Output the [x, y] coordinate of the center of the cell containing the given text.  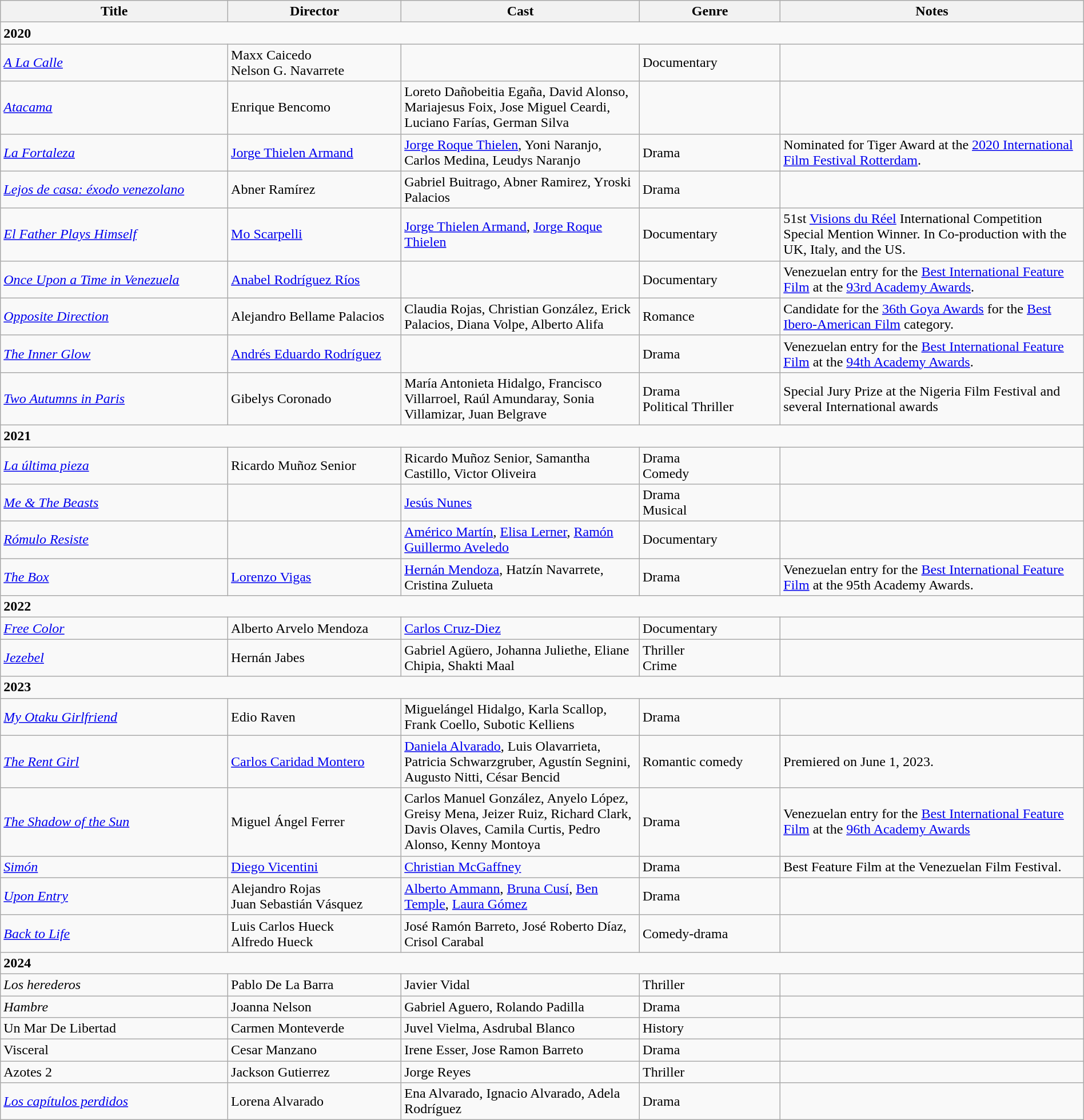
Title [114, 11]
History [710, 1029]
Javier Vidal [520, 985]
Carlos Caridad Montero [314, 762]
The Shadow of the Sun [114, 822]
Jorge Thielen Armand [314, 152]
Lorena Alvarado [314, 1101]
Hernán Mendoza, Hatzín Navarrete, Cristina Zulueta [520, 577]
The Rent Girl [114, 762]
DramaPolitical Thriller [710, 398]
Alberto Ammann, Bruna Cusí, Ben Temple, Laura Gómez [520, 896]
Venezuelan entry for the Best International Feature Film at the 94th Academy Awards. [932, 353]
Back to Life [114, 933]
Rómulo Resiste [114, 540]
Los capítulos perdidos [114, 1101]
Joanna Nelson [314, 1007]
Once Upon a Time in Venezuela [114, 279]
Free Color [114, 628]
Alejandro RojasJuan Sebastián Vásquez [314, 896]
Comedy-drama [710, 933]
2021 [542, 436]
La Fortaleza [114, 152]
Director [314, 11]
51st Visions du Réel International Competition Special Mention Winner. In Co-production with the UK, Italy, and the US. [932, 234]
Upon Entry [114, 896]
Gibelys Coronado [314, 398]
Alberto Arvelo Mendoza [314, 628]
DramaComedy [710, 465]
ThrillerCrime [710, 657]
Hambre [114, 1007]
Los herederos [114, 985]
Ena Alvarado, Ignacio Alvarado, Adela Rodríguez [520, 1101]
Abner Ramírez [314, 190]
Jackson Gutierrez [314, 1072]
DramaMusical [710, 503]
Visceral [114, 1050]
Pablo De La Barra [314, 985]
Jorge Roque Thielen, Yoni Naranjo, Carlos Medina, Leudys Naranjo [520, 152]
Ricardo Muñoz Senior [314, 465]
Azotes 2 [114, 1072]
Lejos de casa: éxodo venezolano [114, 190]
Diego Vicentini [314, 867]
A La Calle [114, 63]
Notes [932, 11]
El Father Plays Himself [114, 234]
Candidate for the 36th Goya Awards for the Best Ibero-American Film category. [932, 317]
Best Feature Film at the Venezuelan Film Festival. [932, 867]
Me & The Beasts [114, 503]
Cast [520, 11]
Ricardo Muñoz Senior, Samantha Castillo, Victor Oliveira [520, 465]
Cesar Manzano [314, 1050]
Romance [710, 317]
Premiered on June 1, 2023. [932, 762]
Genre [710, 11]
Américo Martín, Elisa Lerner, Ramón Guillermo Aveledo [520, 540]
Gabriel Buitrago, Abner Ramirez, Yroski Palacios [520, 190]
Lorenzo Vigas [314, 577]
Enrique Bencomo [314, 107]
María Antonieta Hidalgo, Francisco Villarroel, Raúl Amundaray, Sonia Villamizar, Juan Belgrave [520, 398]
2024 [542, 963]
Venezuelan entry for the Best International Feature Film at the 95th Academy Awards. [932, 577]
Venezuelan entry for the Best International Feature Film at the 93rd Academy Awards. [932, 279]
2023 [542, 687]
Carlos Manuel González, Anyelo López, Greisy Mena, Jeizer Ruiz, Richard Clark, Davis Olaves, Camila Curtis, Pedro Alonso, Kenny Montoya [520, 822]
Gabriel Agüero, Johanna Juliethe, Eliane Chipia, Shakti Maal [520, 657]
Venezuelan entry for the Best International Feature Film at the 96th Academy Awards [932, 822]
My Otaku Girlfriend [114, 717]
Hernán Jabes [314, 657]
Un Mar De Libertad [114, 1029]
Jezebel [114, 657]
Simón [114, 867]
Christian McGaffney [520, 867]
Romantic comedy [710, 762]
Maxx CaicedoNelson G. Navarrete [314, 63]
Andrés Eduardo Rodríguez [314, 353]
Daniela Alvarado, Luis Olavarrieta, Patricia Schwarzgruber, Agustín Segnini, Augusto Nitti, César Bencid [520, 762]
Jorge Thielen Armand, Jorge Roque Thielen [520, 234]
Opposite Direction [114, 317]
2022 [542, 607]
Atacama [114, 107]
Miguel Ángel Ferrer [314, 822]
Jorge Reyes [520, 1072]
Miguelángel Hidalgo, Karla Scallop, Frank Coello, Subotic Kelliens [520, 717]
Juvel Vielma, Asdrubal Blanco [520, 1029]
Jesús Nunes [520, 503]
Claudia Rojas, Christian González, Erick Palacios, Diana Volpe, Alberto Alifa [520, 317]
The Inner Glow [114, 353]
Special Jury Prize at the Nigeria Film Festival and several International awards [932, 398]
Luis Carlos HueckAlfredo Hueck [314, 933]
2020 [542, 33]
The Box [114, 577]
La última pieza [114, 465]
Mo Scarpelli [314, 234]
Two Autumns in Paris [114, 398]
José Ramón Barreto, José Roberto Díaz, Crisol Carabal [520, 933]
Anabel Rodríguez Ríos [314, 279]
Nominated for Tiger Award at the 2020 International Film Festival Rotterdam. [932, 152]
Gabriel Aguero, Rolando Padilla [520, 1007]
Alejandro Bellame Palacios [314, 317]
Loreto Dañobeitia Egaña, David Alonso, Mariajesus Foix, Jose Miguel Ceardi, Luciano Farías, German Silva [520, 107]
Irene Esser, Jose Ramon Barreto [520, 1050]
Carmen Monteverde [314, 1029]
Edio Raven [314, 717]
Carlos Cruz-Diez [520, 628]
